Pinpoint the cell where the given text exists, returning its (X, Y) midpoint coordinate. 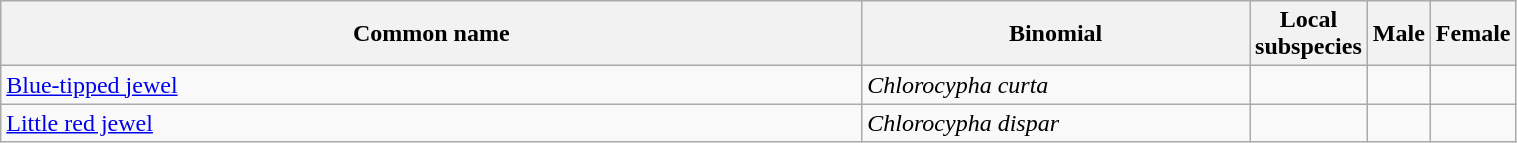
Blue-tipped jewel (432, 85)
Local subspecies (1309, 34)
Male (1398, 34)
Binomial (1056, 34)
Little red jewel (432, 123)
Chlorocypha curta (1056, 85)
Female (1473, 34)
Chlorocypha dispar (1056, 123)
Common name (432, 34)
